Find where the given text appears and provide that cell's center as [X, Y] coordinate. 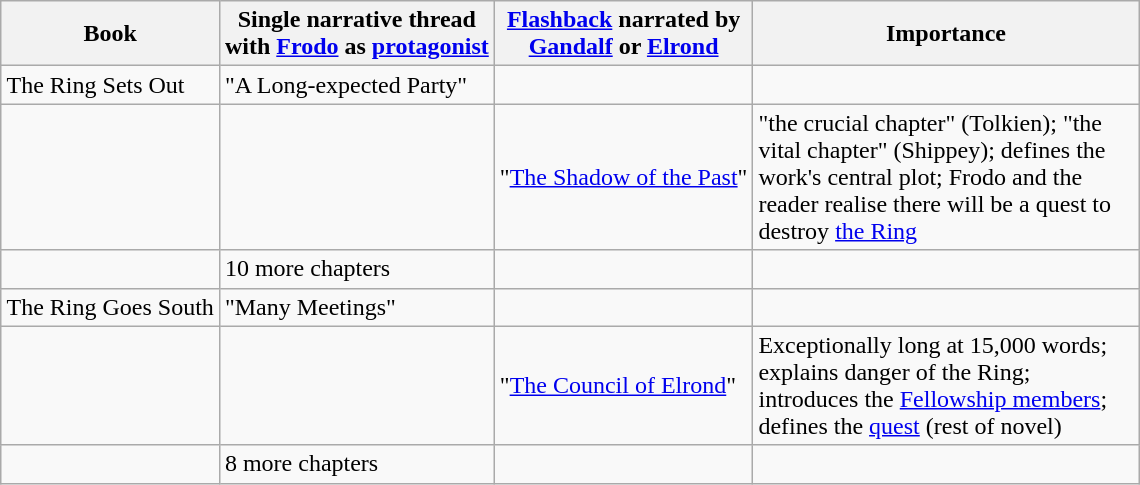
Exceptionally long at 15,000 words; explains danger of the Ring; introduces the Fellowship members; defines the quest (rest of novel) [946, 386]
"The Shadow of the Past" [624, 177]
"Many Meetings" [356, 307]
Single narrative threadwith Frodo as protagonist [356, 34]
The Ring Goes South [110, 307]
"A Long-expected Party" [356, 85]
8 more chapters [356, 464]
The Ring Sets Out [110, 85]
10 more chapters [356, 269]
"The Council of Elrond" [624, 386]
Importance [946, 34]
Flashback narrated byGandalf or Elrond [624, 34]
Book [110, 34]
